For the text-containing cell, return its midpoint in [x, y] coordinate format. 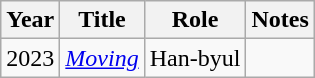
Notes [280, 20]
Year [30, 20]
2023 [30, 58]
Title [102, 20]
Moving [102, 58]
Han-byul [195, 58]
Role [195, 20]
